Detect which cell encompasses the target text, then output its (X, Y) center coordinate. 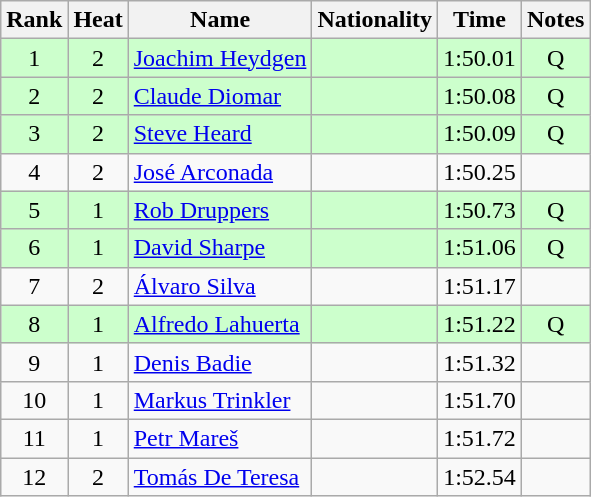
Alfredo Lahuerta (220, 324)
Álvaro Silva (220, 286)
Rob Druppers (220, 210)
6 (34, 248)
Petr Mareš (220, 438)
Markus Trinkler (220, 400)
1:51.72 (480, 438)
8 (34, 324)
3 (34, 134)
9 (34, 362)
Tomás De Teresa (220, 477)
12 (34, 477)
1:51.22 (480, 324)
1:50.01 (480, 58)
1:50.09 (480, 134)
Rank (34, 20)
Steve Heard (220, 134)
Notes (555, 20)
1:51.70 (480, 400)
1:51.17 (480, 286)
Time (480, 20)
Joachim Heydgen (220, 58)
Nationality (375, 20)
Claude Diomar (220, 96)
5 (34, 210)
Name (220, 20)
7 (34, 286)
1:51.32 (480, 362)
David Sharpe (220, 248)
10 (34, 400)
1:50.25 (480, 172)
11 (34, 438)
1:50.73 (480, 210)
1:52.54 (480, 477)
4 (34, 172)
Heat (98, 20)
José Arconada (220, 172)
Denis Badie (220, 362)
1:51.06 (480, 248)
1:50.08 (480, 96)
